Return (x, y) of the center of cell containing provided text 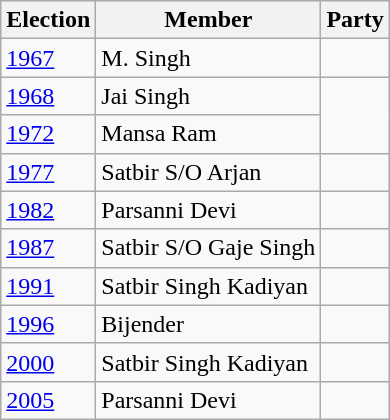
1967 (48, 58)
2000 (48, 362)
Member (208, 20)
Mansa Ram (208, 134)
Bijender (208, 324)
Election (48, 20)
1968 (48, 96)
Jai Singh (208, 96)
1977 (48, 172)
M. Singh (208, 58)
Satbir S/O Gaje Singh (208, 248)
Party (355, 20)
Satbir S/O Arjan (208, 172)
1972 (48, 134)
1991 (48, 286)
2005 (48, 400)
1982 (48, 210)
1996 (48, 324)
1987 (48, 248)
